Scan for the cell matching the given text and deliver its [x, y] coordinate at center. 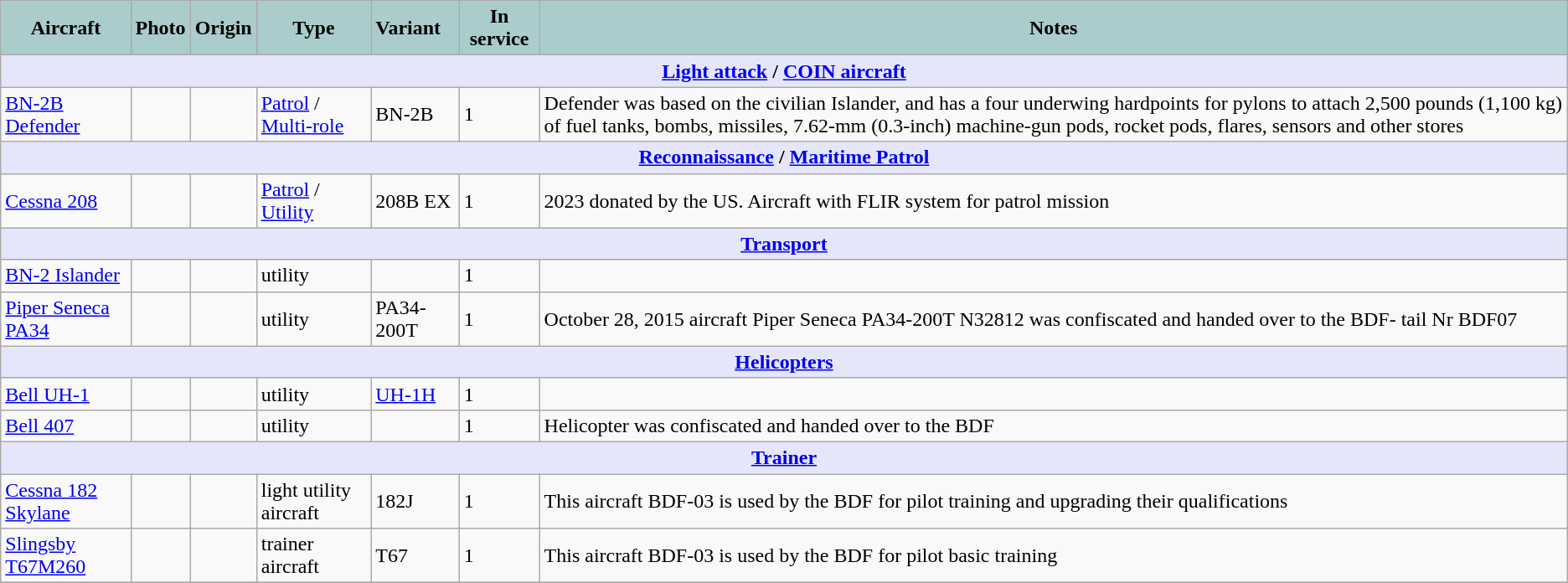
T67 [415, 556]
Photo [161, 28]
Notes [1054, 28]
182J [415, 501]
Patrol / Multi-role [313, 114]
BN-2B [415, 114]
October 28, 2015 aircraft Piper Seneca PA34-200T N32812 was confiscated and handed over to the BDF- tail Nr BDF07 [1054, 318]
Helicopters [784, 362]
Origin [223, 28]
Trainer [784, 457]
BN-2 Islander [65, 276]
UH-1H [415, 394]
PA34-200T [415, 318]
Cessna 182 Skylane [65, 501]
Patrol / Utility [313, 201]
BN-2B Defender [65, 114]
light utility aircraft [313, 501]
In service [499, 28]
Transport [784, 244]
Bell 407 [65, 426]
Piper Seneca PA34 [65, 318]
208B EX [415, 201]
Cessna 208 [65, 201]
Aircraft [65, 28]
Slingsby T67M260 [65, 556]
Type [313, 28]
Reconnaissance / Maritime Patrol [784, 157]
Variant [415, 28]
Helicopter was confiscated and handed over to the BDF [1054, 426]
Bell UH-1 [65, 394]
This aircraft BDF-03 is used by the BDF for pilot basic training [1054, 556]
2023 donated by the US. Aircraft with FLIR system for patrol mission [1054, 201]
Light attack / COIN aircraft [784, 71]
This aircraft BDF-03 is used by the BDF for pilot training and upgrading their qualifications [1054, 501]
trainer aircraft [313, 556]
